Detect which cell encompasses the target text, then output its (X, Y) center coordinate. 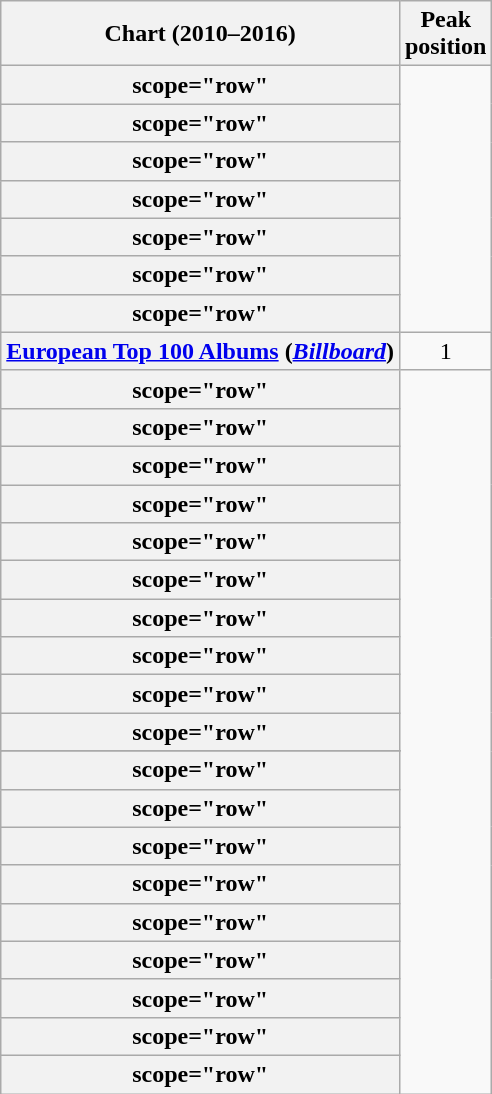
European Top 100 Albums (Billboard) (200, 351)
Peakposition (445, 34)
Chart (2010–2016) (200, 34)
1 (445, 351)
